Detect which cell encompasses the target text, then output its [x, y] center coordinate. 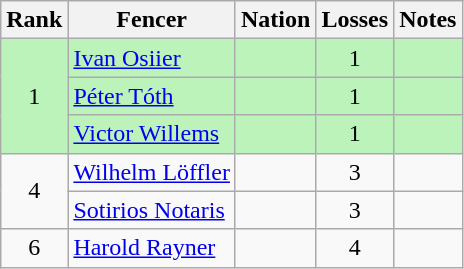
Péter Tóth [152, 96]
Victor Willems [152, 134]
Losses [355, 20]
6 [34, 248]
Notes [428, 20]
Fencer [152, 20]
Harold Rayner [152, 248]
Sotirios Notaris [152, 210]
Wilhelm Löffler [152, 172]
Rank [34, 20]
Ivan Osiier [152, 58]
Nation [275, 20]
